Search for the cell housing the specified text and yield its (X, Y) center coordinate. 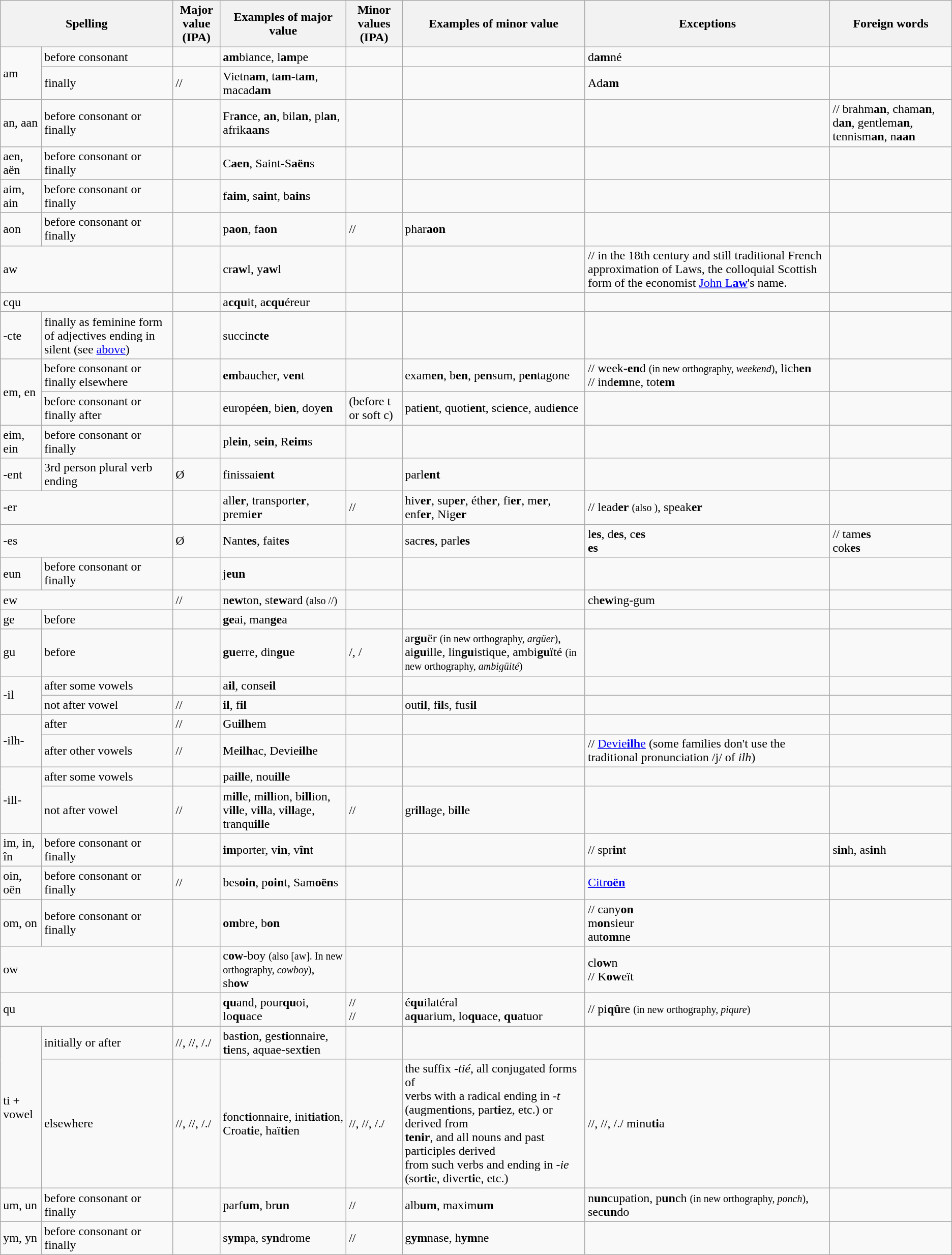
em, en (21, 392)
France, an, bilan, plan, afrikaans (283, 123)
-es (86, 541)
clown// Koweït (707, 970)
before consonant or finally after (107, 408)
Minor values(IPA) (374, 24)
crawl, yawl (283, 269)
// sprint (707, 849)
finally as feminine form of adjectives ending in silent (see above) (107, 335)
an, aan (21, 123)
//, //, /./ minutia (707, 1124)
paon, faon (283, 229)
Caen, Saint-Saëns (283, 163)
ow (86, 970)
gymnase, hymne (494, 1238)
nuncupation, punch (in new orthography, ponch), secundo (707, 1205)
-ill- (21, 800)
before consonant or finally elsewhere (107, 375)
quand, pourquoi, loquace (283, 1010)
outil, fils, fusil (494, 705)
damné (707, 57)
// Devieilhe (some families don't use the traditional pronunciation /j/ of ilh) (707, 751)
ambiance, lampe (283, 57)
aw (86, 269)
Adam (707, 83)
// week-end (in new orthography, weekend), lichen// indemne, totem (707, 375)
embaucher, vent (283, 375)
il, fil (283, 705)
album, maximum (494, 1205)
Examples of major value (283, 24)
faim, saint, bains (283, 196)
newton, steward (also //) (283, 600)
eim, ein (21, 441)
parfum, brun (283, 1205)
-il (21, 695)
ge (21, 619)
3rd person plural verb ending (107, 475)
succincte (283, 335)
cqu (86, 302)
ew (86, 600)
européen, bien, doyen (283, 408)
ym, yn (21, 1238)
// leader (also ), speaker (707, 507)
jeun (283, 574)
Major value(IPA) (196, 24)
hiver, super, éther, fier, mer, enfer, Niger (494, 507)
sacres, parles (494, 541)
after (107, 724)
initially or after (107, 1042)
aon (21, 229)
sinh, asinh (891, 849)
plein, sein, Reims (283, 441)
cow-boy (also [aw]. In new orthography, cowboy), show (283, 970)
after other vowels (107, 751)
-er (86, 507)
am (21, 73)
bastion, gestionnaire, tiens, aquae-sextien (283, 1042)
Nantes, faites (283, 541)
before consonant (107, 57)
les, des, ces es (707, 541)
(before t or soft c) (374, 408)
gu (21, 652)
aim, ain (21, 196)
-cte (21, 335)
examen, ben, pensum, pentagone (494, 375)
besoin, point, Samoëns (283, 883)
aen, aën (21, 163)
Guilhem (283, 724)
eun (21, 574)
guerre, dingue (283, 652)
équilatéral aquarium, loquace, quatuor (494, 1010)
ti + vowel (21, 1108)
patient, quotient, science, audience (494, 408)
// brahman, chaman, dan, gentleman, tennisman, naan (891, 123)
fonctionnaire, initiation, Croatie, haïtien (283, 1124)
Foreign words (891, 24)
chewing-gum (707, 600)
arguër (in new orthography, argüer), aiguille, linguistique, ambiguïté (in new orthography, ambigüité) (494, 652)
geai, mangea (283, 619)
um, un (21, 1205)
oin, oën (21, 883)
// piqûre (in new orthography, piqure) (707, 1010)
// // (374, 1010)
Exceptions (707, 24)
Examples of minor value (494, 24)
finissaient (283, 475)
Vietnam, tam-tam, macadam (283, 83)
pharaon (494, 229)
grillage, bille (494, 810)
// in the 18th century and still traditional French approximation of Laws, the colloquial Scottish form of the economist John Law's name. (707, 269)
mille, million, billion, ville, villa, village, tranquille (283, 810)
elsewhere (107, 1124)
-ilh- (21, 740)
/, / (374, 652)
importer, vin, vînt (283, 849)
Meilhac, Devieilhe (283, 751)
paille, nouille (283, 776)
Spelling (86, 24)
im, in, în (21, 849)
aller, transporter, premier (283, 507)
ombre, bon (283, 922)
Citroën (707, 883)
om, on (21, 922)
acquit, acquéreur (283, 302)
parlent (494, 475)
sympa, syndrome (283, 1238)
ail, conseil (283, 685)
qu (86, 1010)
// canyon monsieur automne (707, 922)
// tames cokes (891, 541)
-ent (21, 475)
finally (107, 83)
